Detect which cell encompasses the target text, then output its (X, Y) center coordinate. 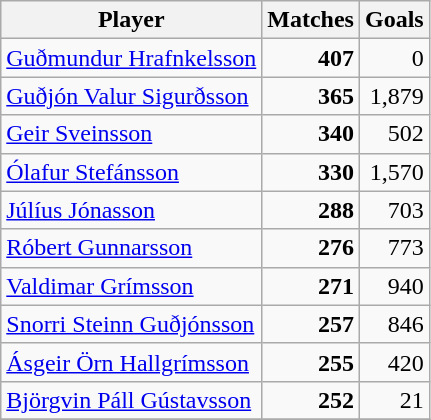
Róbert Gunnarsson (132, 248)
Player (132, 20)
Guðmundur Hrafnkelsson (132, 58)
257 (311, 324)
Valdimar Grímsson (132, 286)
0 (394, 58)
340 (311, 134)
21 (394, 400)
703 (394, 210)
365 (311, 96)
252 (311, 400)
Ásgeir Örn Hallgrímsson (132, 362)
420 (394, 362)
330 (311, 172)
Björgvin Páll Gústavsson (132, 400)
Júlíus Jónasson (132, 210)
Goals (394, 20)
846 (394, 324)
1,570 (394, 172)
276 (311, 248)
Ólafur Stefánsson (132, 172)
773 (394, 248)
288 (311, 210)
502 (394, 134)
1,879 (394, 96)
Geir Sveinsson (132, 134)
407 (311, 58)
Matches (311, 20)
940 (394, 286)
Guðjón Valur Sigurðsson (132, 96)
Snorri Steinn Guðjónsson (132, 324)
255 (311, 362)
271 (311, 286)
